Determine the (X, Y) coordinate at the center of the cell enclosing the given text.  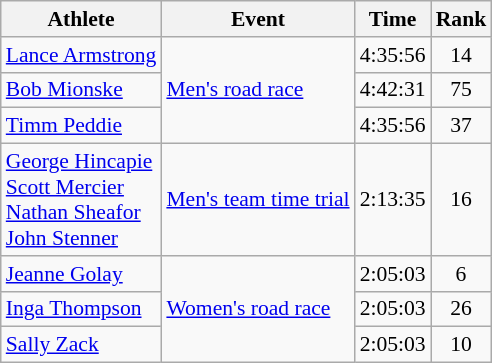
26 (462, 309)
4:42:31 (393, 90)
Sally Zack (82, 345)
Men's team time trial (258, 200)
2:13:35 (393, 200)
Men's road race (258, 90)
George HincapieScott MercierNathan SheaforJohn Stenner (82, 200)
37 (462, 126)
Inga Thompson (82, 309)
Event (258, 19)
Timm Peddie (82, 126)
Bob Mionske (82, 90)
Jeanne Golay (82, 274)
Lance Armstrong (82, 55)
6 (462, 274)
16 (462, 200)
14 (462, 55)
Women's road race (258, 310)
10 (462, 345)
Time (393, 19)
Athlete (82, 19)
75 (462, 90)
Rank (462, 19)
